Pinpoint the cell where the given text exists, returning its [X, Y] midpoint coordinate. 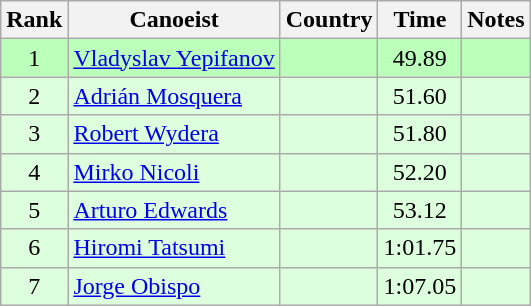
Notes [496, 20]
4 [34, 172]
3 [34, 134]
7 [34, 286]
2 [34, 96]
51.80 [420, 134]
5 [34, 210]
1 [34, 58]
Jorge Obispo [174, 286]
1:01.75 [420, 248]
51.60 [420, 96]
Hiromi Tatsumi [174, 248]
6 [34, 248]
Robert Wydera [174, 134]
Vladyslav Yepifanov [174, 58]
52.20 [420, 172]
Arturo Edwards [174, 210]
Country [329, 20]
Time [420, 20]
Canoeist [174, 20]
53.12 [420, 210]
Rank [34, 20]
49.89 [420, 58]
Adrián Mosquera [174, 96]
Mirko Nicoli [174, 172]
1:07.05 [420, 286]
